From the cell containing the given text, extract its center point as (X, Y) coordinate. 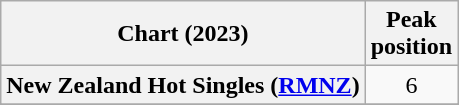
6 (411, 85)
Chart (2023) (183, 34)
New Zealand Hot Singles (RMNZ) (183, 85)
Peakposition (411, 34)
